Identify which cell holds the provided text, then report its [x, y] central coordinate. 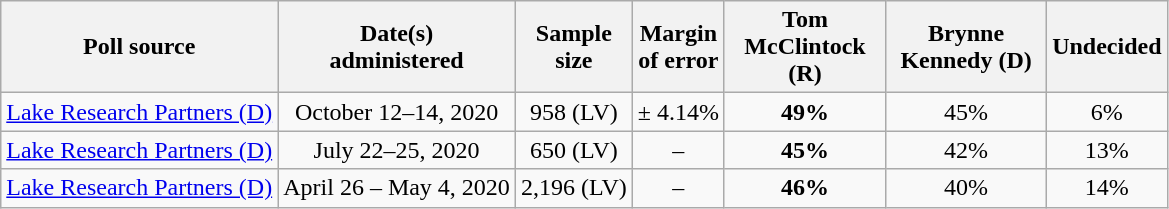
49% [804, 112]
46% [804, 188]
14% [1107, 188]
Marginof error [678, 47]
958 (LV) [574, 112]
Date(s)administered [397, 47]
Samplesize [574, 47]
October 12–14, 2020 [397, 112]
April 26 – May 4, 2020 [397, 188]
Poll source [140, 47]
BrynneKennedy (D) [966, 47]
42% [966, 150]
40% [966, 188]
13% [1107, 150]
650 (LV) [574, 150]
TomMcClintock (R) [804, 47]
Undecided [1107, 47]
2,196 (LV) [574, 188]
6% [1107, 112]
± 4.14% [678, 112]
July 22–25, 2020 [397, 150]
